Detect which cell encompasses the target text, then output its (X, Y) center coordinate. 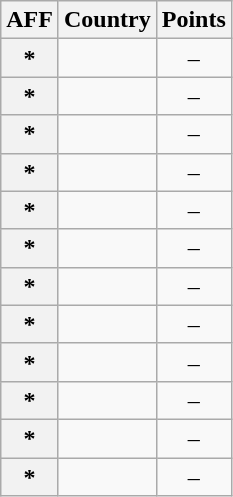
Country (107, 20)
Points (194, 20)
AFF (30, 20)
